Output the (X, Y) coordinate of the center of the cell containing the given text.  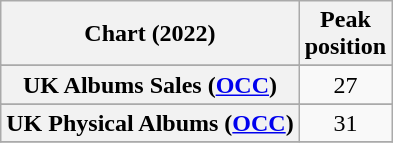
31 (345, 123)
UK Physical Albums (OCC) (150, 123)
Peakposition (345, 34)
UK Albums Sales (OCC) (150, 85)
27 (345, 85)
Chart (2022) (150, 34)
